Return the [x, y] coordinate for the center point of the cell that contains the specified text.  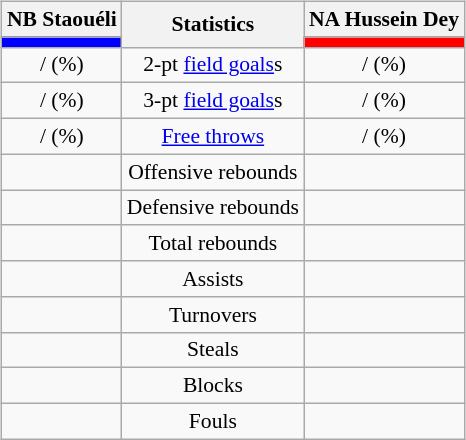
Steals [213, 350]
Offensive rebounds [213, 172]
Defensive rebounds [213, 208]
Fouls [213, 421]
2-pt field goalss [213, 65]
Free throws [213, 136]
Statistics [213, 24]
NA Hussein Dey [384, 19]
Turnovers [213, 314]
NB Staouéli [62, 19]
Assists [213, 279]
Blocks [213, 386]
3-pt field goalss [213, 101]
Total rebounds [213, 243]
